Extract the [X, Y] coordinate from the center of the cell holding the provided text.  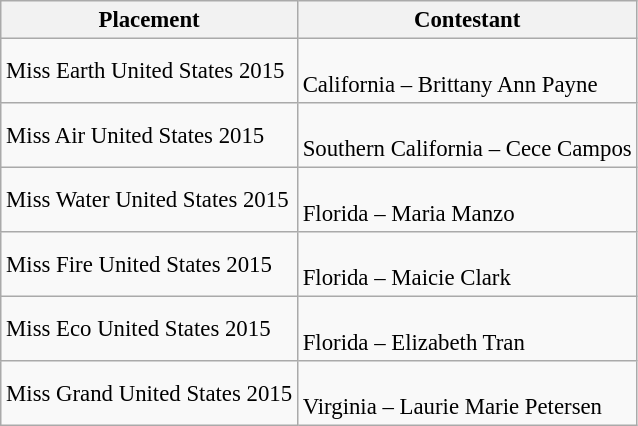
California – Brittany Ann Payne [467, 72]
Miss Fire United States 2015 [150, 264]
Miss Earth United States 2015 [150, 72]
Placement [150, 20]
Southern California – Cece Campos [467, 136]
Miss Water United States 2015 [150, 200]
Florida – Maicie Clark [467, 264]
Contestant [467, 20]
Miss Air United States 2015 [150, 136]
Miss Eco United States 2015 [150, 330]
Florida – Elizabeth Tran [467, 330]
Florida – Maria Manzo [467, 200]
